Provide the (x, y) coordinate of the cell's center where the given text is located.  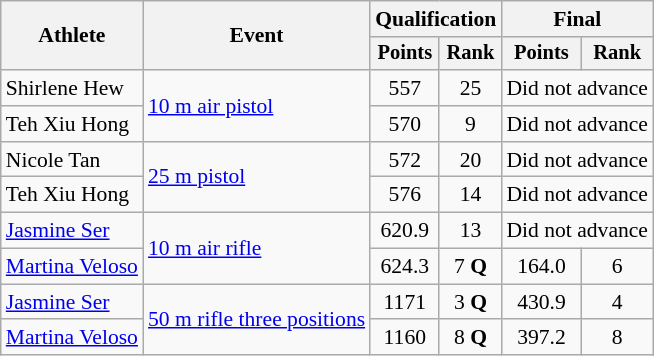
397.2 (541, 338)
25 m pistol (256, 178)
4 (617, 302)
Final (577, 19)
8 (617, 338)
1171 (404, 302)
576 (404, 195)
572 (404, 160)
20 (470, 160)
7 Q (470, 267)
557 (404, 88)
Shirlene Hew (72, 88)
13 (470, 231)
10 m air pistol (256, 106)
164.0 (541, 267)
14 (470, 195)
50 m rifle three positions (256, 320)
430.9 (541, 302)
10 m air rifle (256, 248)
Nicole Tan (72, 160)
570 (404, 124)
6 (617, 267)
8 Q (470, 338)
25 (470, 88)
1160 (404, 338)
Event (256, 36)
3 Q (470, 302)
9 (470, 124)
620.9 (404, 231)
624.3 (404, 267)
Qualification (436, 19)
Athlete (72, 36)
